Provide the (x, y) coordinate of the cell's center where the given text is located.  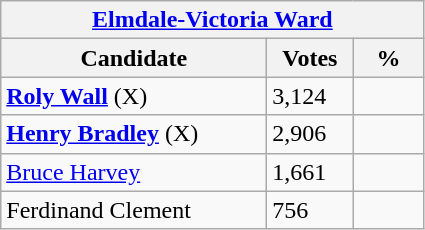
% (388, 58)
Votes (310, 58)
Roly Wall (X) (134, 96)
Bruce Harvey (134, 172)
1,661 (310, 172)
Ferdinand Clement (134, 210)
3,124 (310, 96)
Elmdale-Victoria Ward (212, 20)
Henry Bradley (X) (134, 134)
2,906 (310, 134)
756 (310, 210)
Candidate (134, 58)
